Return [X, Y] of the center of cell containing provided text 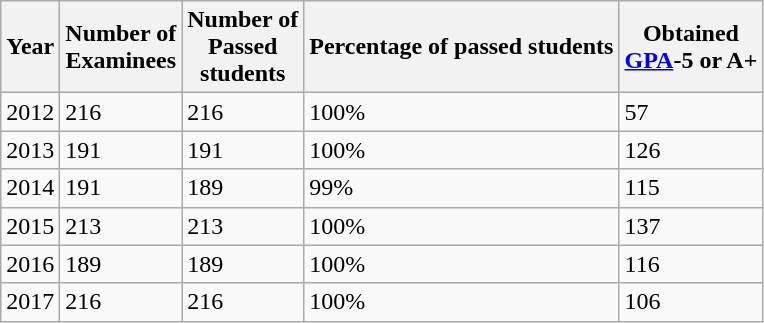
Number ofExaminees [121, 47]
126 [691, 150]
2015 [30, 226]
2013 [30, 150]
2017 [30, 302]
ObtainedGPA-5 or A+ [691, 47]
2016 [30, 264]
106 [691, 302]
Year [30, 47]
137 [691, 226]
Percentage of passed students [462, 47]
116 [691, 264]
Number ofPassedstudents [243, 47]
57 [691, 112]
99% [462, 188]
2014 [30, 188]
115 [691, 188]
2012 [30, 112]
